Detect which cell encompasses the target text, then output its (X, Y) center coordinate. 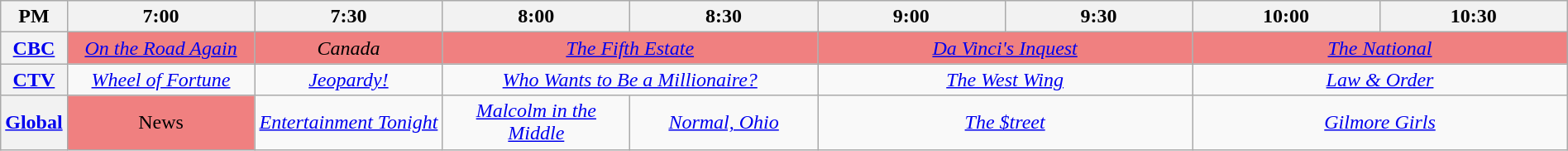
7:00 (160, 17)
CBC (34, 48)
Who Wants to Be a Millionaire? (630, 80)
CTV (34, 80)
On the Road Again (160, 48)
News (160, 123)
The National (1379, 48)
7:30 (349, 17)
9:00 (911, 17)
Malcolm in the Middle (536, 123)
Gilmore Girls (1379, 123)
Da Vinci's Inquest (1004, 48)
The Fifth Estate (630, 48)
10:30 (1474, 17)
8:30 (724, 17)
Wheel of Fortune (160, 80)
9:30 (1098, 17)
PM (34, 17)
Law & Order (1379, 80)
8:00 (536, 17)
The West Wing (1004, 80)
10:00 (1287, 17)
Jeopardy! (349, 80)
Canada (349, 48)
Global (34, 123)
Normal, Ohio (724, 123)
The $treet (1004, 123)
Entertainment Tonight (349, 123)
